Pinpoint the cell where the given text exists, returning its (x, y) midpoint coordinate. 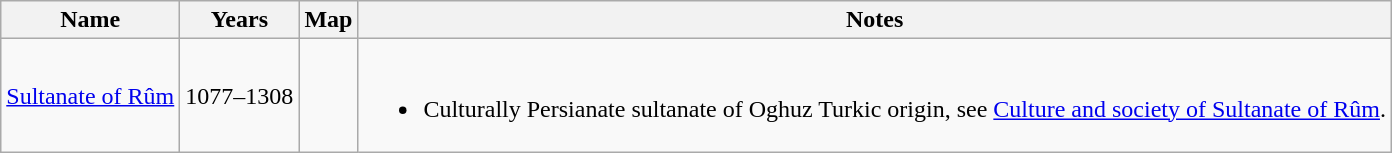
Sultanate of Rûm (90, 96)
1077–1308 (240, 96)
Map (328, 20)
Notes (875, 20)
Years (240, 20)
Culturally Persianate sultanate of Oghuz Turkic origin, see Culture and society of Sultanate of Rûm. (875, 96)
Name (90, 20)
